Find where the given text appears and provide that cell's center as [x, y] coordinate. 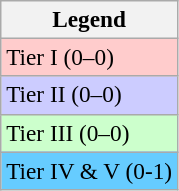
Tier I (0–0) [90, 57]
Tier II (0–0) [90, 95]
Tier III (0–0) [90, 133]
Legend [90, 19]
Tier IV & V (0-1) [90, 170]
